Find where the given text appears and provide that cell's center as (x, y) coordinate. 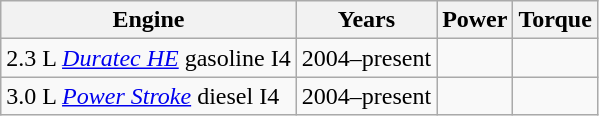
Power (475, 20)
Torque (555, 20)
2.3 L Duratec HE gasoline I4 (148, 58)
3.0 L Power Stroke diesel I4 (148, 96)
Engine (148, 20)
Years (366, 20)
